Determine the (x, y) coordinate at the center of the cell enclosing the given text.  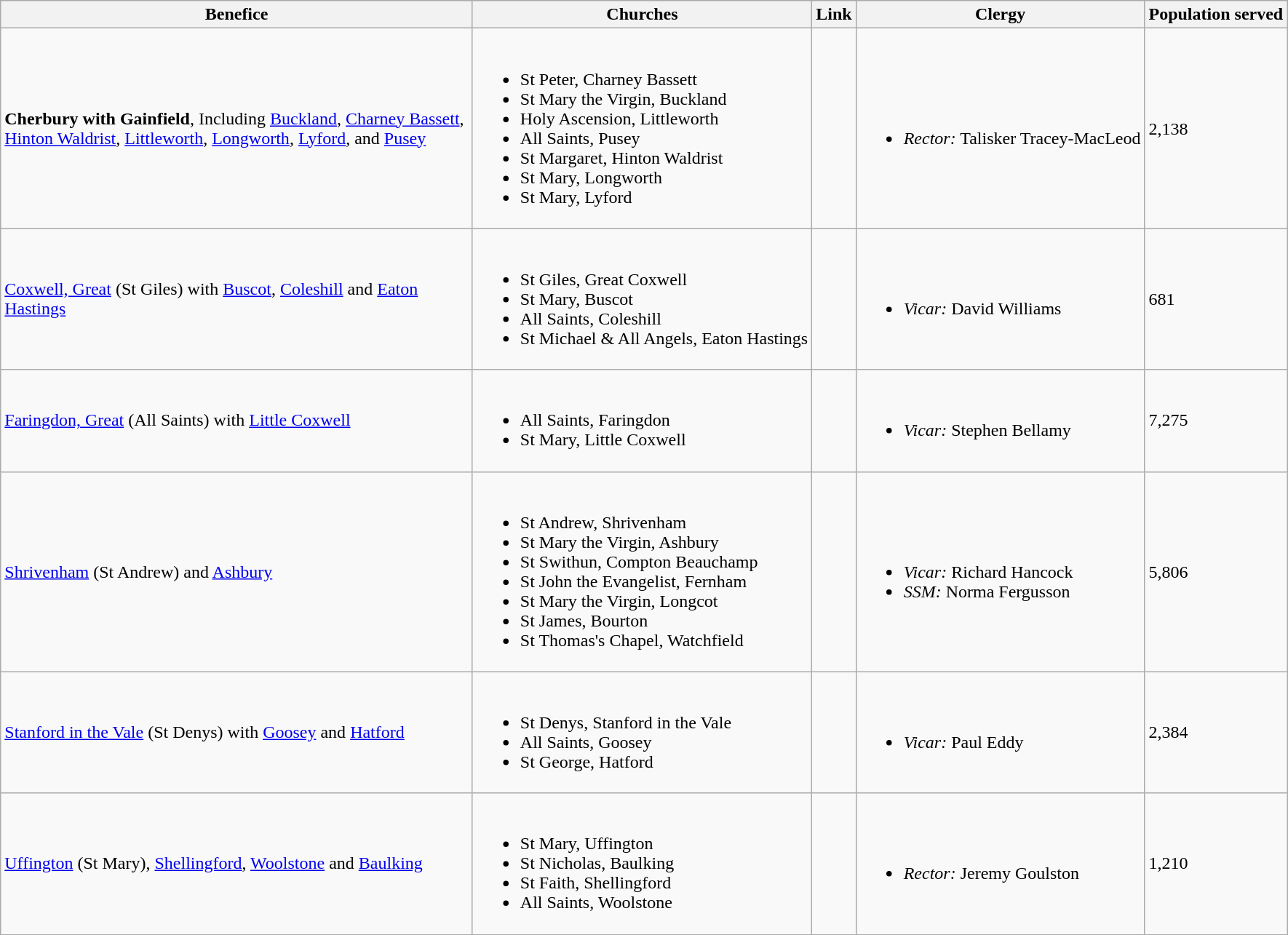
Vicar: Paul Eddy (1000, 732)
St Giles, Great CoxwellSt Mary, BuscotAll Saints, ColeshillSt Michael & All Angels, Eaton Hastings (642, 299)
Uffington (St Mary), Shellingford, Woolstone and Baulking (237, 864)
2,138 (1216, 128)
Vicar: David Williams (1000, 299)
2,384 (1216, 732)
Rector: Jeremy Goulston (1000, 864)
Link (834, 15)
Clergy (1000, 15)
St Denys, Stanford in the ValeAll Saints, GooseySt George, Hatford (642, 732)
All Saints, FaringdonSt Mary, Little Coxwell (642, 421)
1,210 (1216, 864)
Stanford in the Vale (St Denys) with Goosey and Hatford (237, 732)
Cherbury with Gainfield, Including Buckland, Charney Bassett, Hinton Waldrist, Littleworth, Longworth, Lyford, and Pusey (237, 128)
681 (1216, 299)
Shrivenham (St Andrew) and Ashbury (237, 572)
Benefice (237, 15)
Vicar: Stephen Bellamy (1000, 421)
St Mary, UffingtonSt Nicholas, BaulkingSt Faith, ShellingfordAll Saints, Woolstone (642, 864)
Vicar: Richard HancockSSM: Norma Fergusson (1000, 572)
5,806 (1216, 572)
Coxwell, Great (St Giles) with Buscot, Coleshill and Eaton Hastings (237, 299)
Faringdon, Great (All Saints) with Little Coxwell (237, 421)
Churches (642, 15)
Population served (1216, 15)
Rector: Talisker Tracey-MacLeod (1000, 128)
7,275 (1216, 421)
